Determine the (X, Y) coordinate at the center of the cell enclosing the given text.  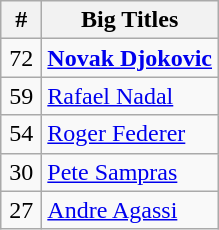
Rafael Nadal (130, 96)
# (22, 20)
Novak Djokovic (130, 58)
Roger Federer (130, 134)
59 (22, 96)
Andre Agassi (130, 210)
30 (22, 172)
Pete Sampras (130, 172)
72 (22, 58)
Big Titles (130, 20)
27 (22, 210)
54 (22, 134)
